Locate the cell with the specified text and output its [X, Y] center coordinate. 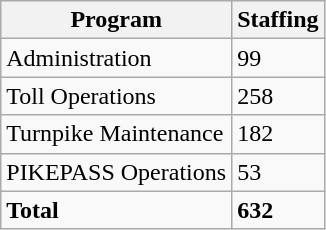
182 [278, 134]
Turnpike Maintenance [116, 134]
Program [116, 20]
258 [278, 96]
53 [278, 172]
99 [278, 58]
Toll Operations [116, 96]
PIKEPASS Operations [116, 172]
Staffing [278, 20]
632 [278, 210]
Total [116, 210]
Administration [116, 58]
